Provide the [X, Y] coordinate of the cell's center where the given text is located.  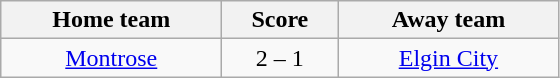
Elgin City [448, 58]
2 – 1 [280, 58]
Home team [112, 20]
Montrose [112, 58]
Score [280, 20]
Away team [448, 20]
